Return the [X, Y] coordinate for the center point of the cell that contains the specified text.  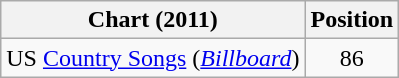
Chart (2011) [153, 20]
US Country Songs (Billboard) [153, 58]
86 [352, 58]
Position [352, 20]
